Detect which cell encompasses the target text, then output its [X, Y] center coordinate. 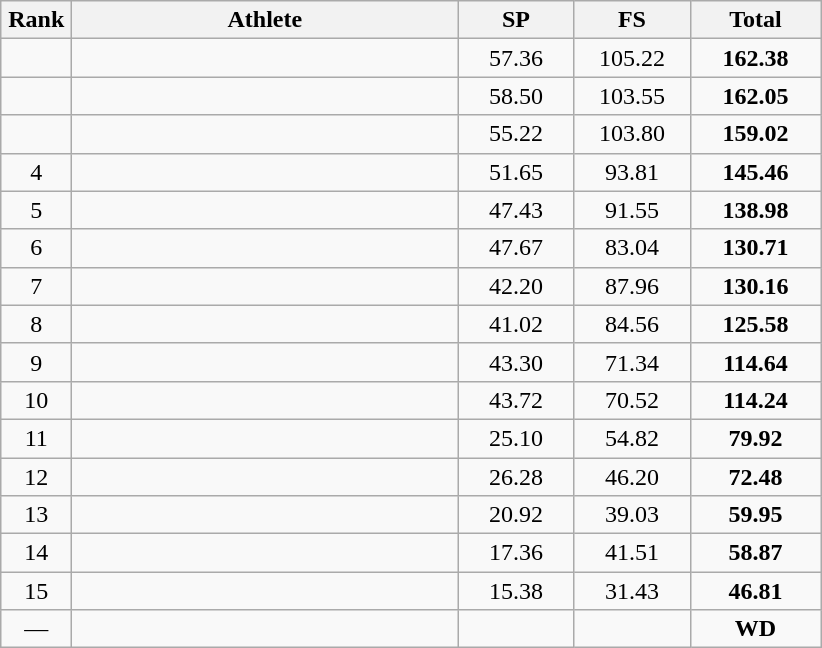
39.03 [632, 515]
114.24 [756, 400]
20.92 [516, 515]
103.55 [632, 96]
58.50 [516, 96]
59.95 [756, 515]
57.36 [516, 58]
114.64 [756, 362]
WD [756, 629]
47.43 [516, 210]
4 [36, 172]
43.30 [516, 362]
70.52 [632, 400]
125.58 [756, 324]
79.92 [756, 438]
47.67 [516, 248]
46.81 [756, 591]
46.20 [632, 477]
162.38 [756, 58]
83.04 [632, 248]
42.20 [516, 286]
31.43 [632, 591]
58.87 [756, 553]
8 [36, 324]
SP [516, 20]
5 [36, 210]
FS [632, 20]
138.98 [756, 210]
103.80 [632, 134]
11 [36, 438]
43.72 [516, 400]
13 [36, 515]
130.71 [756, 248]
41.02 [516, 324]
9 [36, 362]
15.38 [516, 591]
41.51 [632, 553]
25.10 [516, 438]
6 [36, 248]
130.16 [756, 286]
54.82 [632, 438]
93.81 [632, 172]
Total [756, 20]
14 [36, 553]
Athlete [265, 20]
15 [36, 591]
51.65 [516, 172]
7 [36, 286]
84.56 [632, 324]
Rank [36, 20]
55.22 [516, 134]
87.96 [632, 286]
145.46 [756, 172]
162.05 [756, 96]
105.22 [632, 58]
72.48 [756, 477]
159.02 [756, 134]
91.55 [632, 210]
10 [36, 400]
12 [36, 477]
26.28 [516, 477]
71.34 [632, 362]
— [36, 629]
17.36 [516, 553]
